Extract the [X, Y] coordinate from the center of the cell holding the provided text.  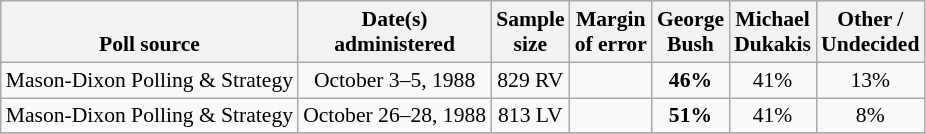
51% [690, 116]
Poll source [150, 32]
October 3–5, 1988 [394, 80]
MichaelDukakis [772, 32]
8% [870, 116]
Marginof error [611, 32]
October 26–28, 1988 [394, 116]
829 RV [530, 80]
13% [870, 80]
Date(s)administered [394, 32]
Samplesize [530, 32]
GeorgeBush [690, 32]
813 LV [530, 116]
Other /Undecided [870, 32]
46% [690, 80]
